Scan for the cell matching the given text and deliver its (X, Y) coordinate at center. 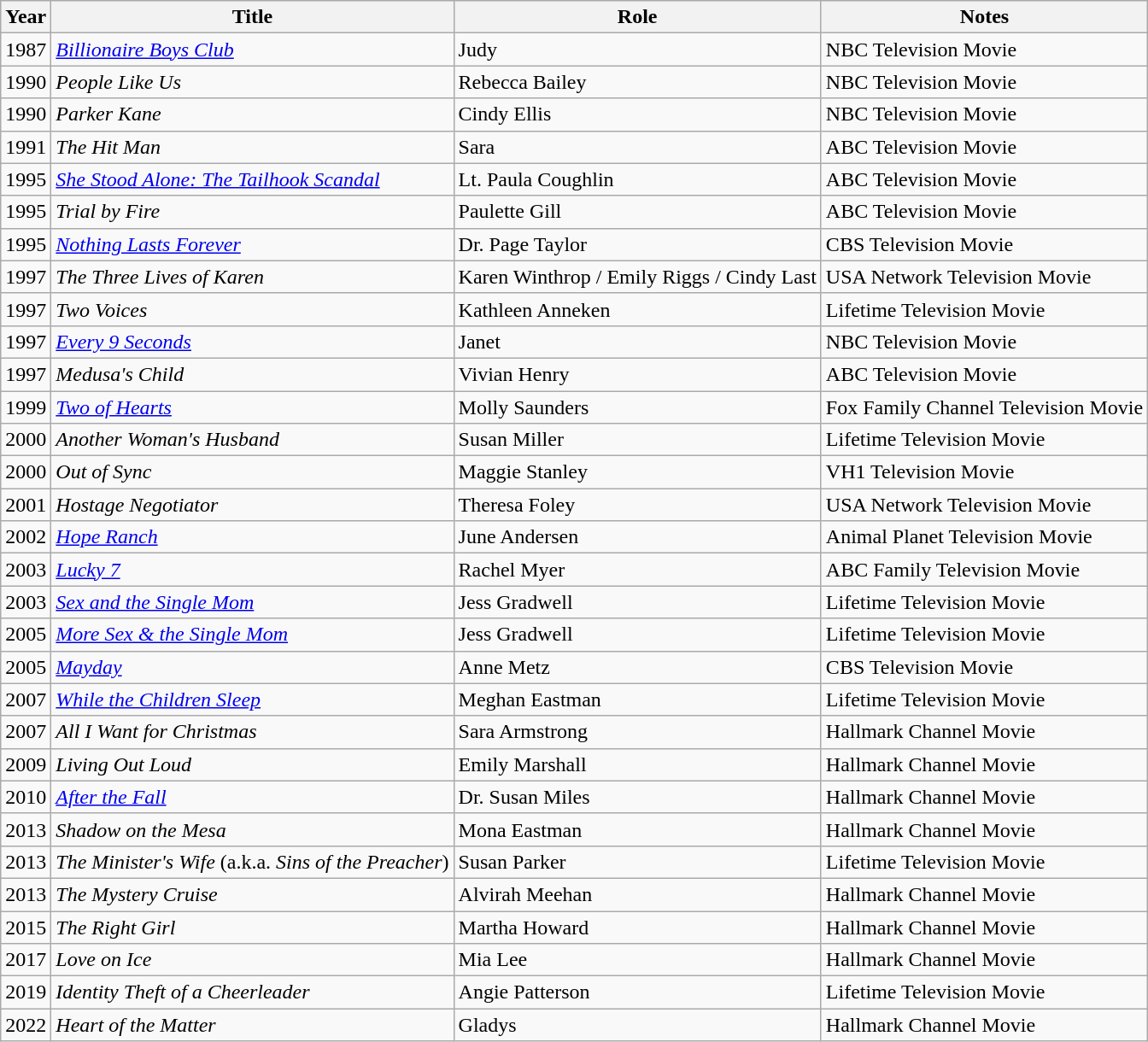
2017 (26, 960)
Notes (984, 17)
Meghan Eastman (637, 700)
The Right Girl (253, 927)
Anne Metz (637, 667)
2019 (26, 992)
Lucky 7 (253, 570)
Love on Ice (253, 960)
Martha Howard (637, 927)
2015 (26, 927)
2009 (26, 764)
People Like Us (253, 82)
Parker Kane (253, 114)
Maggie Stanley (637, 472)
Mia Lee (637, 960)
Sex and the Single Mom (253, 602)
Theresa Foley (637, 505)
Susan Parker (637, 862)
Medusa's Child (253, 374)
Cindy Ellis (637, 114)
Janet (637, 342)
All I Want for Christmas (253, 732)
Judy (637, 50)
1987 (26, 50)
She Stood Alone: The Tailhook Scandal (253, 179)
Title (253, 17)
After the Fall (253, 797)
Alvirah Meehan (637, 894)
Karen Winthrop / Emily Riggs / Cindy Last (637, 277)
Out of Sync (253, 472)
1999 (26, 407)
More Sex & the Single Mom (253, 635)
Rebecca Bailey (637, 82)
Year (26, 17)
2010 (26, 797)
Mona Eastman (637, 829)
Lt. Paula Coughlin (637, 179)
June Andersen (637, 537)
2002 (26, 537)
Paulette Gill (637, 212)
Angie Patterson (637, 992)
Mayday (253, 667)
The Hit Man (253, 147)
Another Woman's Husband (253, 440)
Identity Theft of a Cheerleader (253, 992)
Every 9 Seconds (253, 342)
Sara Armstrong (637, 732)
Sara (637, 147)
Rachel Myer (637, 570)
Two of Hearts (253, 407)
Nothing Lasts Forever (253, 244)
The Mystery Cruise (253, 894)
Vivian Henry (637, 374)
Dr. Page Taylor (637, 244)
2022 (26, 1025)
Heart of the Matter (253, 1025)
Two Voices (253, 309)
Gladys (637, 1025)
While the Children Sleep (253, 700)
Living Out Loud (253, 764)
Emily Marshall (637, 764)
The Minister's Wife (a.k.a. Sins of the Preacher) (253, 862)
Molly Saunders (637, 407)
Hostage Negotiator (253, 505)
VH1 Television Movie (984, 472)
Hope Ranch (253, 537)
Fox Family Channel Television Movie (984, 407)
Animal Planet Television Movie (984, 537)
1991 (26, 147)
Billionaire Boys Club (253, 50)
ABC Family Television Movie (984, 570)
Shadow on the Mesa (253, 829)
2001 (26, 505)
Dr. Susan Miles (637, 797)
Role (637, 17)
Trial by Fire (253, 212)
The Three Lives of Karen (253, 277)
Kathleen Anneken (637, 309)
Susan Miller (637, 440)
